Return the (X, Y) coordinate for the center point of the cell that contains the specified text.  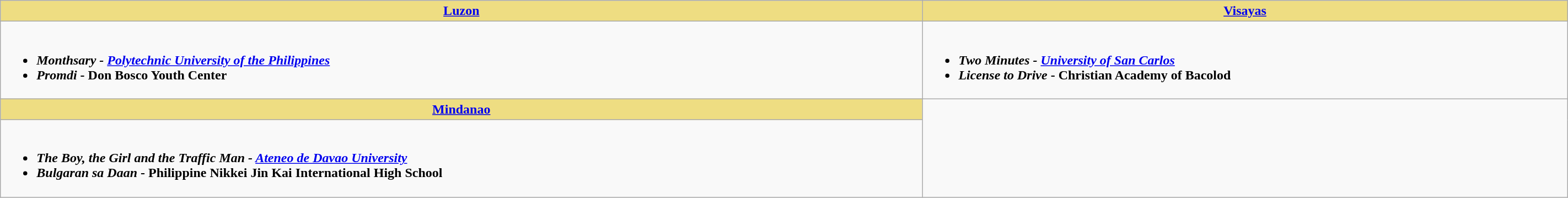
Two Minutes - University of San CarlosLicense to Drive - Christian Academy of Bacolod (1245, 60)
Luzon (461, 11)
The Boy, the Girl and the Traffic Man - Ateneo de Davao UniversityBulgaran sa Daan - Philippine Nikkei Jin Kai International High School (461, 158)
Mindanao (461, 109)
Monthsary - Polytechnic University of the PhilippinesPromdi - Don Bosco Youth Center (461, 60)
Visayas (1245, 11)
